Determine the [x, y] coordinate at the center of the cell enclosing the given text.  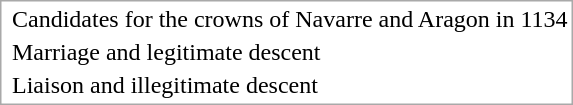
Liaison and illegitimate descent [290, 85]
Candidates for the crowns of Navarre and Aragon in 1134 [290, 19]
Marriage and legitimate descent [290, 53]
